Find where the given text appears and provide that cell's center as [x, y] coordinate. 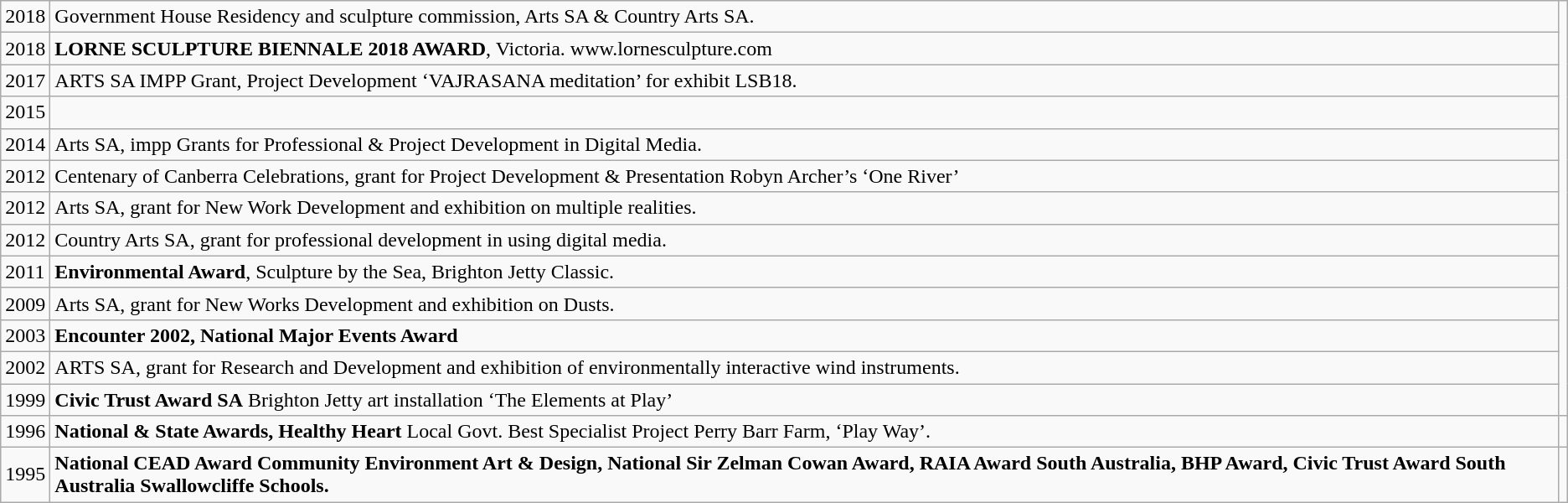
2015 [25, 112]
Centenary of Canberra Celebrations, grant for Project Development & Presentation Robyn Archer’s ‘One River’ [804, 176]
Arts SA, grant for New Work Development and exhibition on multiple realities. [804, 208]
Environmental Award, Sculpture by the Sea, Brighton Jetty Classic. [804, 272]
Country Arts SA, grant for professional development in using digital media. [804, 240]
2011 [25, 272]
1999 [25, 400]
ARTS SA IMPP Grant, Project Development ‘VAJRASANA meditation’ for exhibit LSB18. [804, 80]
2003 [25, 335]
2014 [25, 144]
1996 [25, 432]
Encounter 2002, National Major Events Award [804, 335]
2017 [25, 80]
ARTS SA, grant for Research and Development and exhibition of environmentally interactive wind instruments. [804, 367]
Arts SA, grant for New Works Development and exhibition on Dusts. [804, 303]
2009 [25, 303]
Arts SA, impp Grants for Professional & Project Development in Digital Media. [804, 144]
2002 [25, 367]
Government House Residency and sculpture commission, Arts SA & Country Arts SA. [804, 17]
Civic Trust Award SA Brighton Jetty art installation ‘The Elements at Play’ [804, 400]
LORNE SCULPTURE BIENNALE 2018 AWARD, Victoria. www.lornesculpture.com [804, 49]
National & State Awards, Healthy Heart Local Govt. Best Specialist Project Perry Barr Farm, ‘Play Way’. [804, 432]
1995 [25, 474]
